Detect which cell encompasses the target text, then output its (X, Y) center coordinate. 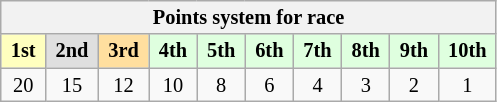
10 (173, 85)
8th (366, 51)
3 (366, 85)
7th (317, 51)
9th (414, 51)
2nd (72, 51)
1 (467, 85)
1st (24, 51)
2 (414, 85)
3rd (123, 51)
12 (123, 85)
Points system for race (249, 17)
20 (24, 85)
10th (467, 51)
6 (269, 85)
4th (173, 51)
8 (221, 85)
6th (269, 51)
15 (72, 85)
5th (221, 51)
4 (317, 85)
